Detect which cell encompasses the target text, then output its [x, y] center coordinate. 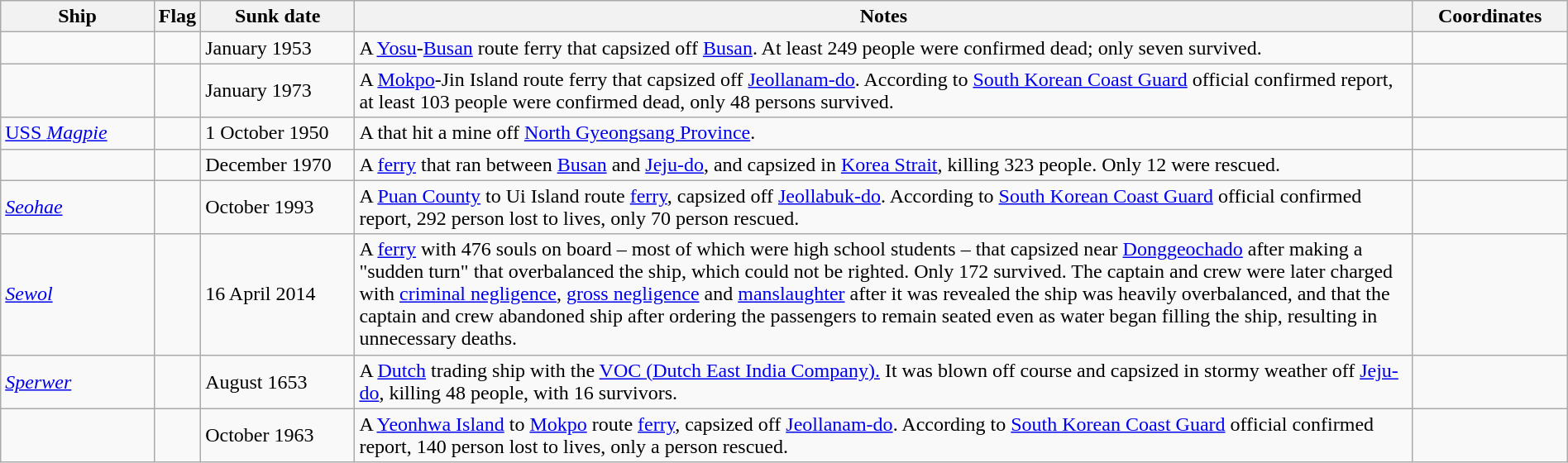
USS Magpie [78, 133]
Sperwer [78, 382]
January 1953 [278, 48]
A that hit a mine off North Gyeongsang Province. [883, 133]
Sunk date [278, 17]
October 1963 [278, 435]
Coordinates [1490, 17]
Flag [177, 17]
A ferry that ran between Busan and Jeju-do, and capsized in Korea Strait, killing 323 people. Only 12 were rescued. [883, 165]
October 1993 [278, 207]
January 1973 [278, 91]
Seohae [78, 207]
Notes [883, 17]
16 April 2014 [278, 294]
Sewol [78, 294]
A Yosu-Busan route ferry that capsized off Busan. At least 249 people were confirmed dead; only seven survived. [883, 48]
1 October 1950 [278, 133]
Ship [78, 17]
August 1653 [278, 382]
December 1970 [278, 165]
